Identify which cell holds the provided text, then report its (x, y) central coordinate. 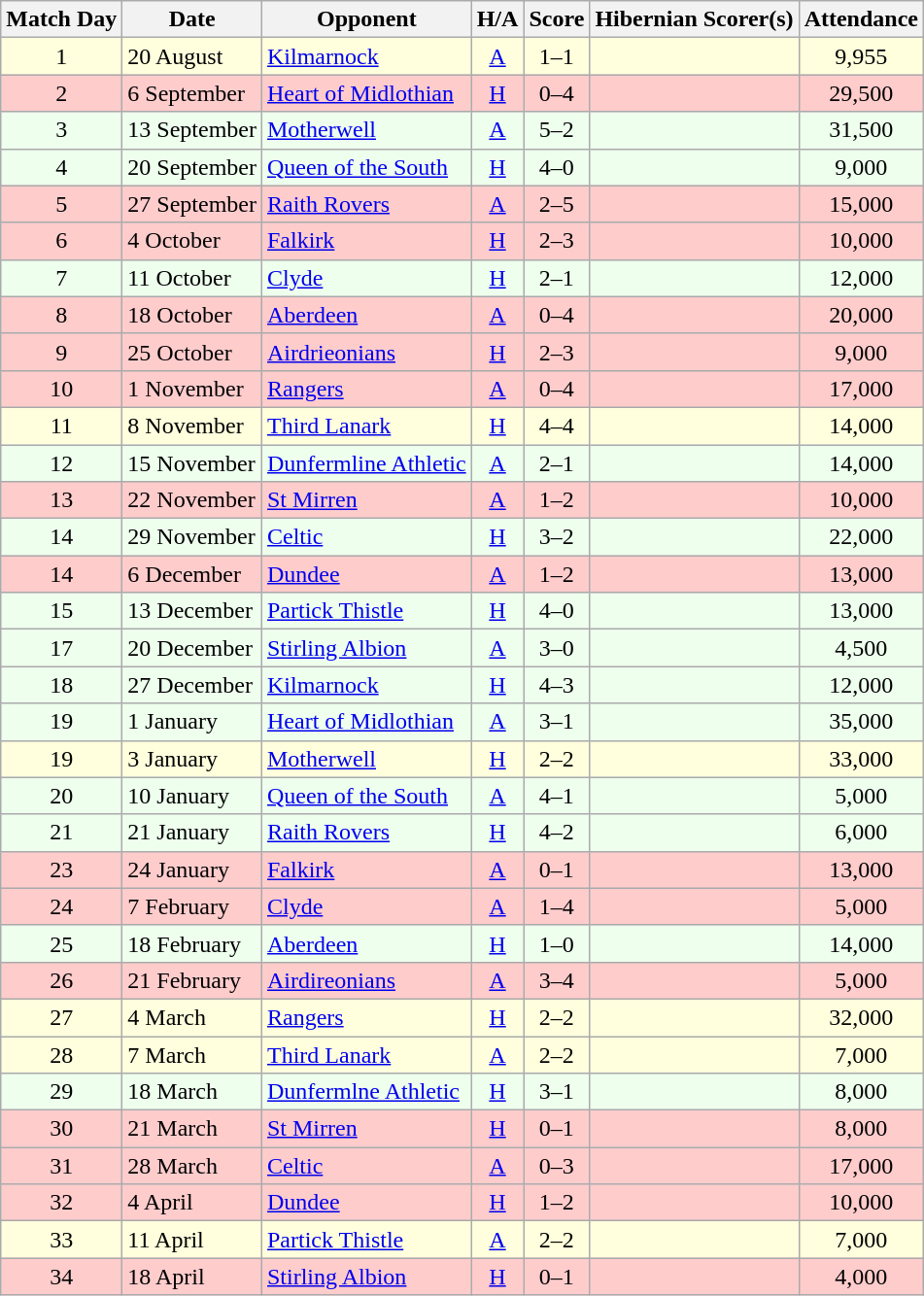
1–4 (557, 906)
1–1 (557, 56)
11 (62, 426)
1 January (192, 722)
25 October (192, 352)
7 March (192, 1054)
H/A (497, 19)
9,955 (861, 56)
4–3 (557, 685)
2–5 (557, 204)
34 (62, 1277)
3–0 (557, 648)
Hibernian Scorer(s) (694, 19)
28 March (192, 1166)
17 (62, 648)
22,000 (861, 537)
35,000 (861, 722)
18 October (192, 315)
20 September (192, 167)
4–1 (557, 796)
1 (62, 56)
12 (62, 463)
29,500 (861, 93)
3–4 (557, 980)
20,000 (861, 315)
Score (557, 19)
18 (62, 685)
3–2 (557, 537)
7 February (192, 906)
30 (62, 1129)
13 (62, 500)
6 (62, 241)
21 March (192, 1129)
3 (62, 130)
20 August (192, 56)
7 (62, 278)
Dunfermline Athletic (366, 463)
8 November (192, 426)
31 (62, 1166)
31,500 (861, 130)
13 December (192, 611)
20 (62, 796)
0–3 (557, 1166)
Match Day (62, 19)
1–0 (557, 943)
Airdireonians (366, 980)
13 September (192, 130)
Opponent (366, 19)
27 December (192, 685)
18 February (192, 943)
33,000 (861, 759)
6,000 (861, 833)
6 December (192, 574)
24 January (192, 870)
21 (62, 833)
20 December (192, 648)
29 (62, 1092)
21 January (192, 833)
28 (62, 1054)
26 (62, 980)
32,000 (861, 1017)
22 November (192, 500)
23 (62, 870)
6 September (192, 93)
32 (62, 1203)
Dunfermlne Athletic (366, 1092)
21 February (192, 980)
25 (62, 943)
5–2 (557, 130)
10 (62, 389)
4 (62, 167)
18 April (192, 1277)
18 March (192, 1092)
27 September (192, 204)
4–4 (557, 426)
8 (62, 315)
11 October (192, 278)
5 (62, 204)
24 (62, 906)
4–2 (557, 833)
3 January (192, 759)
Attendance (861, 19)
9 (62, 352)
27 (62, 1017)
15 (62, 611)
4,000 (861, 1277)
4 October (192, 241)
4 March (192, 1017)
11 April (192, 1240)
4,500 (861, 648)
10 January (192, 796)
15,000 (861, 204)
2 (62, 93)
Date (192, 19)
15 November (192, 463)
1 November (192, 389)
33 (62, 1240)
Airdrieonians (366, 352)
4 April (192, 1203)
29 November (192, 537)
